Return [x, y] of the center of cell containing provided text 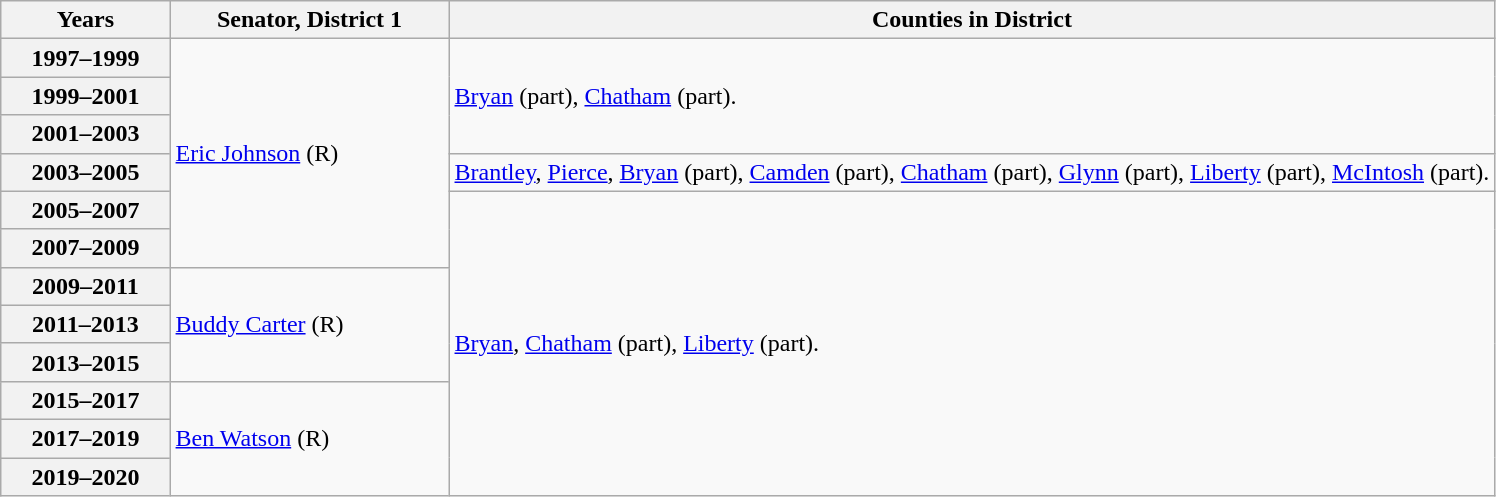
2001–2003 [86, 134]
Buddy Carter (R) [310, 324]
2005–2007 [86, 210]
Ben Watson (R) [310, 438]
1999–2001 [86, 96]
Bryan, Chatham (part), Liberty (part). [972, 343]
2003–2005 [86, 172]
Counties in District [972, 20]
2015–2017 [86, 400]
2009–2011 [86, 286]
2007–2009 [86, 248]
2017–2019 [86, 438]
2019–2020 [86, 477]
Years [86, 20]
Bryan (part), Chatham (part). [972, 96]
2011–2013 [86, 324]
Senator, District 1 [310, 20]
Brantley, Pierce, Bryan (part), Camden (part), Chatham (part), Glynn (part), Liberty (part), McIntosh (part). [972, 172]
Eric Johnson (R) [310, 153]
1997–1999 [86, 58]
2013–2015 [86, 362]
